Provide the [x, y] coordinate of the cell's center where the given text is located.  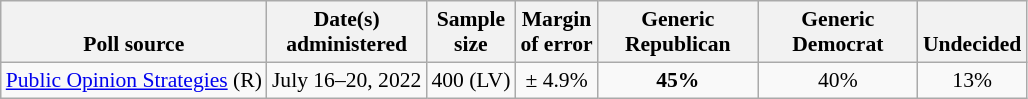
July 16–20, 2022 [346, 80]
± 4.9% [556, 80]
Date(s)administered [346, 32]
GenericDemocrat [838, 32]
400 (LV) [470, 80]
Samplesize [470, 32]
Poll source [134, 32]
45% [678, 80]
Undecided [972, 32]
GenericRepublican [678, 32]
13% [972, 80]
40% [838, 80]
Public Opinion Strategies (R) [134, 80]
Marginof error [556, 32]
